Find where the given text appears and provide that cell's center as [x, y] coordinate. 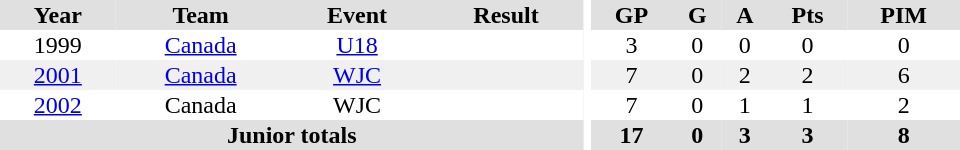
GP [631, 15]
PIM [904, 15]
17 [631, 135]
Junior totals [292, 135]
Result [506, 15]
1999 [58, 45]
A [745, 15]
Year [58, 15]
2001 [58, 75]
G [698, 15]
2002 [58, 105]
U18 [358, 45]
Event [358, 15]
Pts [808, 15]
Team [201, 15]
8 [904, 135]
6 [904, 75]
